For the text-containing cell, return its midpoint in (x, y) coordinate format. 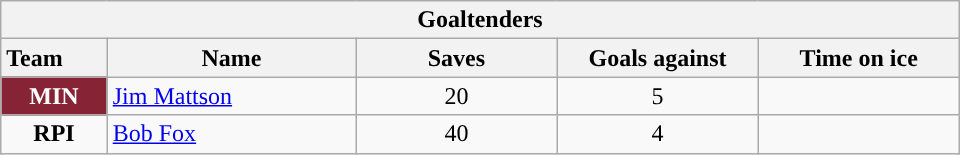
Bob Fox (232, 134)
Goals against (658, 58)
40 (456, 134)
Goaltenders (480, 20)
Name (232, 58)
Time on ice (858, 58)
5 (658, 96)
Team (54, 58)
Jim Mattson (232, 96)
RPI (54, 134)
20 (456, 96)
4 (658, 134)
MIN (54, 96)
Saves (456, 58)
